Pinpoint the cell where the given text exists, returning its (X, Y) midpoint coordinate. 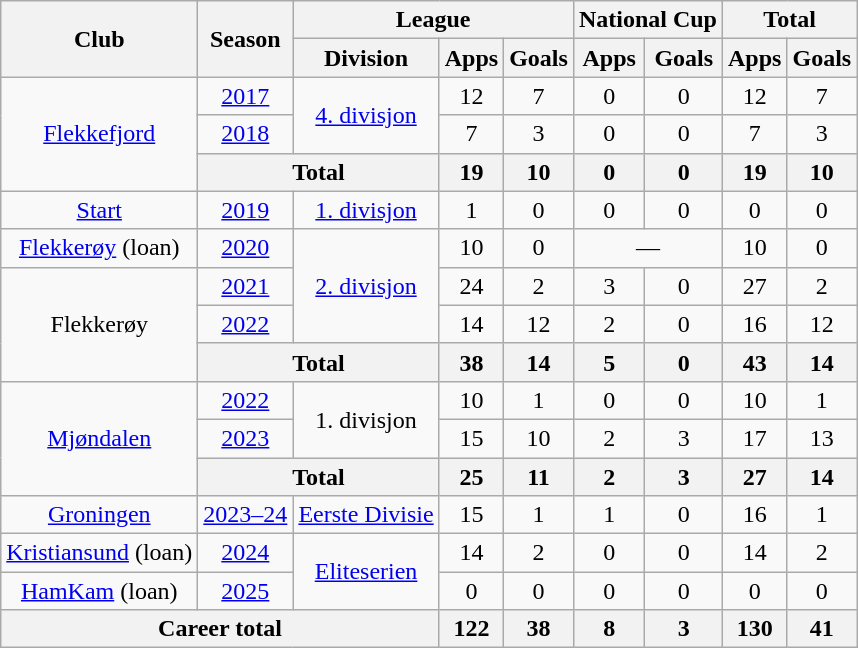
National Cup (648, 20)
13 (822, 438)
Flekkerøy (100, 324)
130 (755, 629)
Groningen (100, 515)
2019 (246, 210)
2023 (246, 438)
Division (366, 58)
41 (822, 629)
Flekkefjord (100, 134)
25 (471, 477)
Flekkerøy (loan) (100, 248)
Eerste Divisie (366, 515)
Mjøndalen (100, 438)
24 (471, 286)
Season (246, 39)
2025 (246, 591)
2017 (246, 96)
11 (539, 477)
— (648, 248)
2018 (246, 134)
Eliteserien (366, 572)
Club (100, 39)
Start (100, 210)
2. divisjon (366, 286)
2021 (246, 286)
5 (609, 362)
8 (609, 629)
2024 (246, 553)
122 (471, 629)
2020 (246, 248)
Kristiansund (loan) (100, 553)
League (434, 20)
Career total (220, 629)
43 (755, 362)
17 (755, 438)
HamKam (loan) (100, 591)
2023–24 (246, 515)
4. divisjon (366, 115)
